Identify which cell holds the provided text, then report its [X, Y] central coordinate. 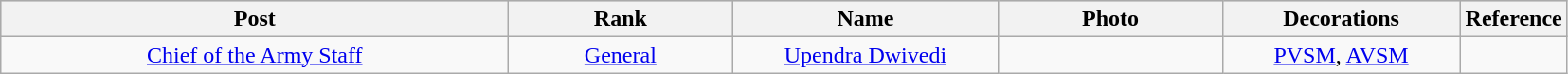
Upendra Dwivedi [866, 55]
Name [866, 19]
General [621, 55]
Post [255, 19]
Reference [1514, 19]
Decorations [1342, 19]
Chief of the Army Staff [255, 55]
Rank [621, 19]
Photo [1110, 19]
PVSM, AVSM [1342, 55]
